Determine the (X, Y) coordinate at the center of the cell enclosing the given text.  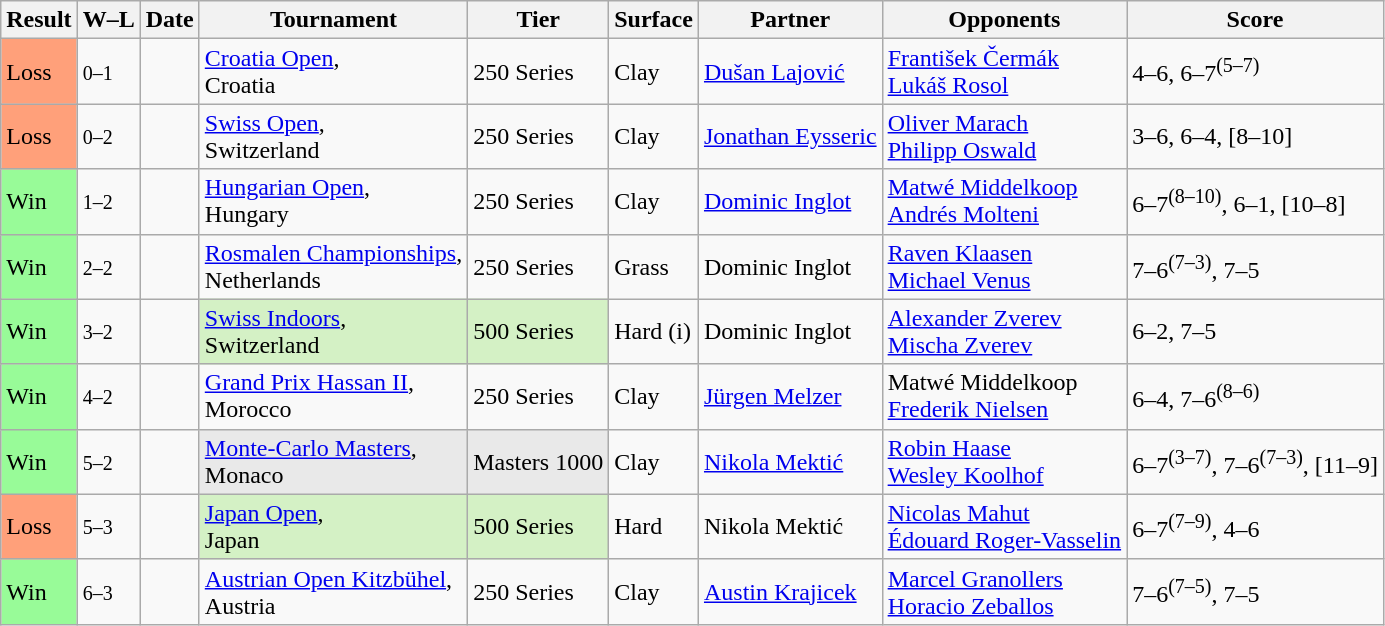
Surface (654, 20)
6–2, 7–5 (1256, 332)
Monte-Carlo Masters,Monaco (333, 462)
Japan Open,Japan (333, 526)
Grand Prix Hassan II,Morocco (333, 396)
Dušan Lajović (790, 72)
W–L (108, 20)
Austrian Open Kitzbühel,Austria (333, 592)
Croatia Open,Croatia (333, 72)
6–7(7–9), 4–6 (1256, 526)
0–2 (108, 136)
2–2 (108, 266)
Marcel Granollers Horacio Zeballos (1004, 592)
6–4, 7–6(8–6) (1256, 396)
5–3 (108, 526)
Partner (790, 20)
Alexander Zverev Mischa Zverev (1004, 332)
Robin Haase Wesley Koolhof (1004, 462)
3–6, 6–4, [8–10] (1256, 136)
4–6, 6–7(5–7) (1256, 72)
3–2 (108, 332)
Result (39, 20)
Hard (654, 526)
4–2 (108, 396)
6–7(3–7), 7–6(7–3), [11–9] (1256, 462)
5–2 (108, 462)
Rosmalen Championships,Netherlands (333, 266)
Tournament (333, 20)
7–6(7–5), 7–5 (1256, 592)
Jonathan Eysseric (790, 136)
Jürgen Melzer (790, 396)
1–2 (108, 202)
Tier (538, 20)
Grass (654, 266)
František Čermák Lukáš Rosol (1004, 72)
Matwé Middelkoop Frederik Nielsen (1004, 396)
Swiss Open,Switzerland (333, 136)
Raven Klaasen Michael Venus (1004, 266)
Score (1256, 20)
Matwé Middelkoop Andrés Molteni (1004, 202)
Opponents (1004, 20)
Nicolas Mahut Édouard Roger-Vasselin (1004, 526)
Masters 1000 (538, 462)
Swiss Indoors,Switzerland (333, 332)
Date (170, 20)
Austin Krajicek (790, 592)
0–1 (108, 72)
6–3 (108, 592)
Oliver Marach Philipp Oswald (1004, 136)
6–7(8–10), 6–1, [10–8] (1256, 202)
7–6(7–3), 7–5 (1256, 266)
Hard (i) (654, 332)
Hungarian Open,Hungary (333, 202)
